Detect which cell encompasses the target text, then output its [X, Y] center coordinate. 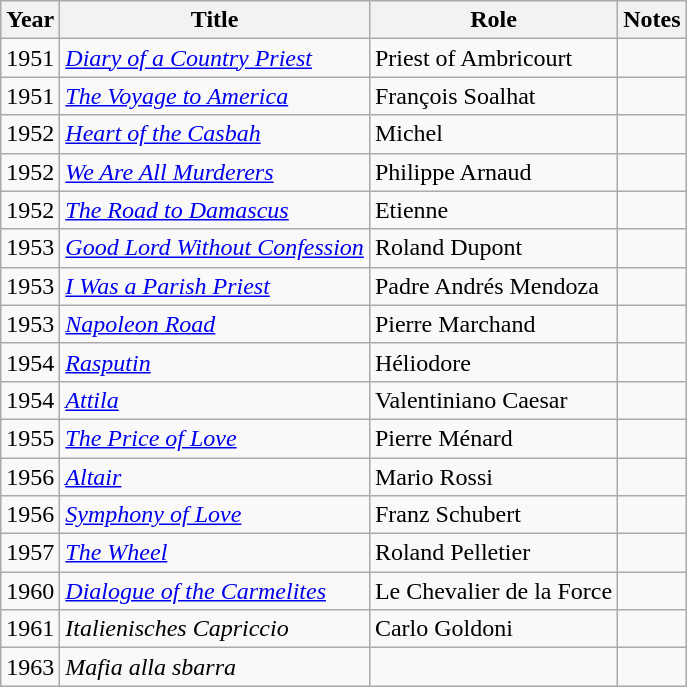
Year [30, 20]
Roland Dupont [493, 248]
The Wheel [215, 553]
1961 [30, 629]
Padre Andrés Mendoza [493, 286]
Valentiniano Caesar [493, 400]
Attila [215, 400]
Italienisches Capriccio [215, 629]
Franz Schubert [493, 515]
Good Lord Without Confession [215, 248]
Notes [652, 20]
Le Chevalier de la Force [493, 591]
Héliodore [493, 362]
Heart of the Casbah [215, 134]
The Voyage to America [215, 96]
The Road to Damascus [215, 210]
Napoleon Road [215, 324]
Altair [215, 477]
Diary of a Country Priest [215, 58]
1963 [30, 667]
Roland Pelletier [493, 553]
Role [493, 20]
Mario Rossi [493, 477]
1955 [30, 438]
1957 [30, 553]
Pierre Marchand [493, 324]
Etienne [493, 210]
Rasputin [215, 362]
Philippe Arnaud [493, 172]
I Was a Parish Priest [215, 286]
1960 [30, 591]
We Are All Murderers [215, 172]
Carlo Goldoni [493, 629]
Pierre Ménard [493, 438]
Dialogue of the Carmelites [215, 591]
Title [215, 20]
Mafia alla sbarra [215, 667]
Priest of Ambricourt [493, 58]
Michel [493, 134]
François Soalhat [493, 96]
Symphony of Love [215, 515]
The Price of Love [215, 438]
